Pinpoint the cell where the given text exists, returning its (X, Y) midpoint coordinate. 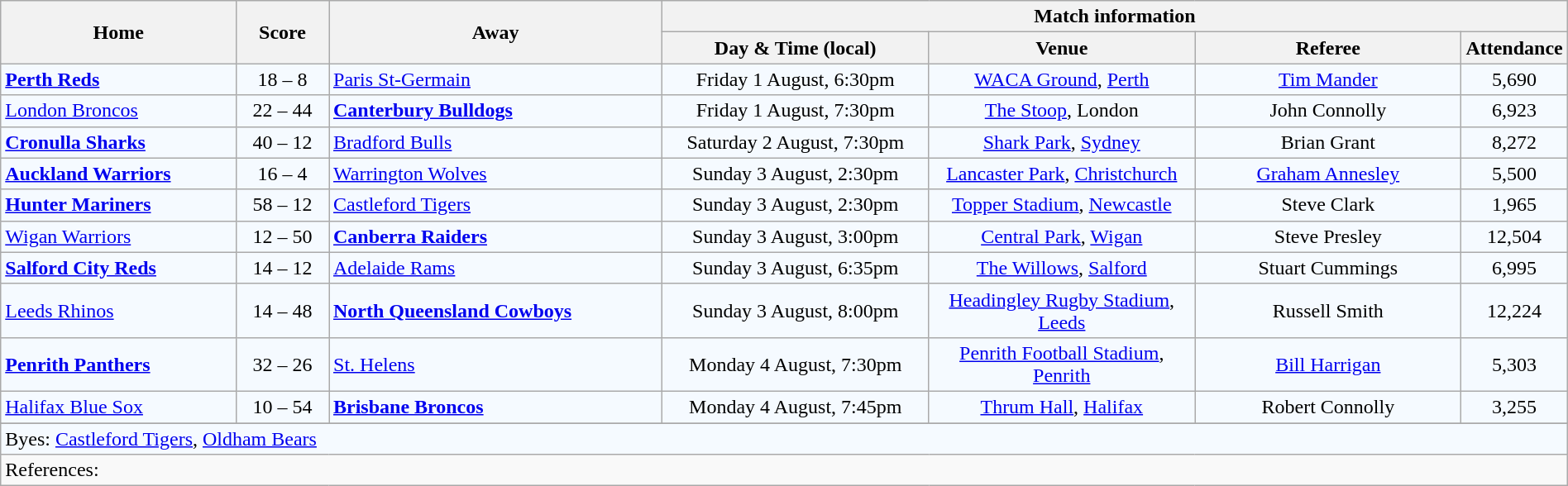
58 – 12 (283, 205)
Adelaide Rams (496, 268)
Hunter Mariners (119, 205)
St. Helens (496, 364)
Auckland Warriors (119, 174)
Venue (1062, 48)
London Broncos (119, 111)
Lancaster Park, Christchurch (1062, 174)
6,923 (1514, 111)
Warrington Wolves (496, 174)
Headingley Rugby Stadium, Leeds (1062, 311)
5,303 (1514, 364)
Steve Presley (1328, 236)
Saturday 2 August, 7:30pm (796, 142)
Graham Annesley (1328, 174)
Away (496, 32)
Canberra Raiders (496, 236)
12,224 (1514, 311)
6,995 (1514, 268)
WACA Ground, Perth (1062, 79)
5,500 (1514, 174)
Bradford Bulls (496, 142)
16 – 4 (283, 174)
1,965 (1514, 205)
Referee (1328, 48)
Robert Connolly (1328, 407)
Leeds Rhinos (119, 311)
Friday 1 August, 7:30pm (796, 111)
Castleford Tigers (496, 205)
Score (283, 32)
John Connolly (1328, 111)
Brian Grant (1328, 142)
18 – 8 (283, 79)
Thrum Hall, Halifax (1062, 407)
Cronulla Sharks (119, 142)
Monday 4 August, 7:30pm (796, 364)
Penrith Football Stadium, Penrith (1062, 364)
References: (784, 470)
Paris St-Germain (496, 79)
14 – 12 (283, 268)
Sunday 3 August, 3:00pm (796, 236)
Topper Stadium, Newcastle (1062, 205)
Attendance (1514, 48)
Brisbane Broncos (496, 407)
40 – 12 (283, 142)
12,504 (1514, 236)
32 – 26 (283, 364)
Byes: Castleford Tigers, Oldham Bears (784, 439)
North Queensland Cowboys (496, 311)
Wigan Warriors (119, 236)
12 – 50 (283, 236)
Central Park, Wigan (1062, 236)
Day & Time (local) (796, 48)
Sunday 3 August, 6:35pm (796, 268)
10 – 54 (283, 407)
Steve Clark (1328, 205)
Canterbury Bulldogs (496, 111)
Monday 4 August, 7:45pm (796, 407)
Tim Mander (1328, 79)
5,690 (1514, 79)
Sunday 3 August, 8:00pm (796, 311)
The Stoop, London (1062, 111)
Perth Reds (119, 79)
Penrith Panthers (119, 364)
Stuart Cummings (1328, 268)
3,255 (1514, 407)
The Willows, Salford (1062, 268)
Shark Park, Sydney (1062, 142)
Friday 1 August, 6:30pm (796, 79)
8,272 (1514, 142)
Halifax Blue Sox (119, 407)
Match information (1115, 17)
Home (119, 32)
Salford City Reds (119, 268)
14 – 48 (283, 311)
22 – 44 (283, 111)
Russell Smith (1328, 311)
Bill Harrigan (1328, 364)
